Detect which cell encompasses the target text, then output its [X, Y] center coordinate. 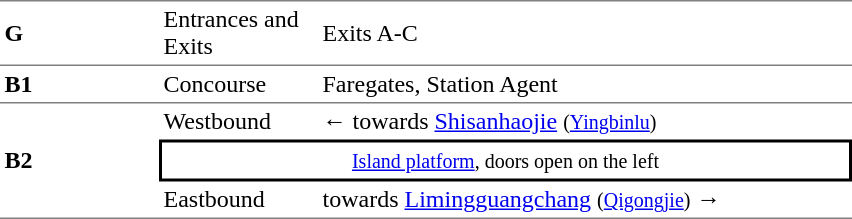
Westbound [238, 122]
G [80, 33]
Island platform, doors open on the left [506, 161]
Entrances and Exits [238, 33]
Faregates, Station Agent [585, 85]
Exits A-C [585, 33]
B1 [80, 85]
← towards Shisanhaojie (Yingbinlu) [585, 122]
Concourse [238, 85]
